Find where the given text appears and provide that cell's center as (x, y) coordinate. 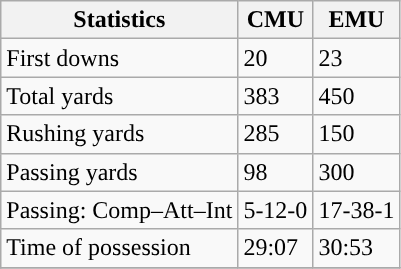
First downs (120, 58)
98 (276, 172)
Time of possession (120, 248)
17-38-1 (356, 210)
Passing: Comp–Att–Int (120, 210)
CMU (276, 20)
383 (276, 96)
30:53 (356, 248)
5-12-0 (276, 210)
285 (276, 134)
Statistics (120, 20)
300 (356, 172)
Rushing yards (120, 134)
20 (276, 58)
Passing yards (120, 172)
450 (356, 96)
150 (356, 134)
23 (356, 58)
29:07 (276, 248)
Total yards (120, 96)
EMU (356, 20)
